Scan for the cell matching the given text and deliver its (X, Y) coordinate at center. 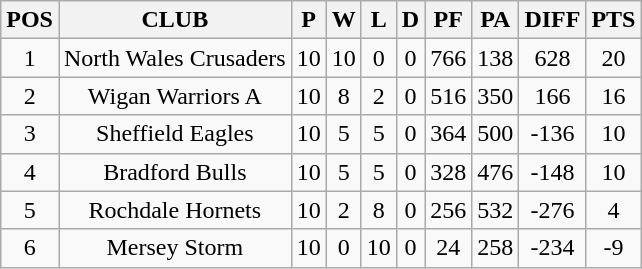
1 (30, 58)
256 (448, 210)
6 (30, 248)
-136 (552, 134)
628 (552, 58)
W (344, 20)
500 (496, 134)
350 (496, 96)
PF (448, 20)
PTS (614, 20)
516 (448, 96)
-276 (552, 210)
16 (614, 96)
Rochdale Hornets (174, 210)
PA (496, 20)
-9 (614, 248)
328 (448, 172)
166 (552, 96)
Wigan Warriors A (174, 96)
POS (30, 20)
D (410, 20)
766 (448, 58)
532 (496, 210)
Bradford Bulls (174, 172)
138 (496, 58)
364 (448, 134)
-148 (552, 172)
CLUB (174, 20)
Mersey Storm (174, 248)
L (378, 20)
Sheffield Eagles (174, 134)
DIFF (552, 20)
North Wales Crusaders (174, 58)
3 (30, 134)
P (308, 20)
20 (614, 58)
258 (496, 248)
-234 (552, 248)
476 (496, 172)
24 (448, 248)
